Provide the (X, Y) coordinate of the cell's center where the given text is located.  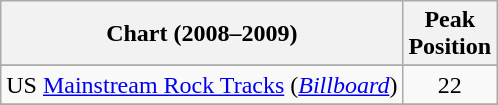
PeakPosition (450, 34)
22 (450, 85)
US Mainstream Rock Tracks (Billboard) (202, 85)
Chart (2008–2009) (202, 34)
